For the text-containing cell, return its midpoint in [x, y] coordinate format. 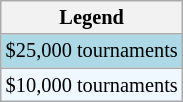
$25,000 tournaments [92, 51]
Legend [92, 17]
$10,000 tournaments [92, 85]
